Determine the [X, Y] coordinate at the center of the cell enclosing the given text.  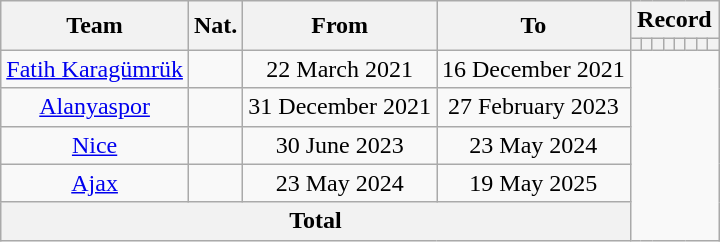
30 June 2023 [340, 145]
19 May 2025 [533, 183]
Fatih Karagümrük [95, 69]
Nice [95, 145]
16 December 2021 [533, 69]
Record [674, 20]
Total [316, 221]
Nat. [215, 26]
To [533, 26]
31 December 2021 [340, 107]
22 March 2021 [340, 69]
Alanyaspor [95, 107]
27 February 2023 [533, 107]
Ajax [95, 183]
From [340, 26]
Team [95, 26]
